Scan for the cell matching the given text and deliver its [X, Y] coordinate at center. 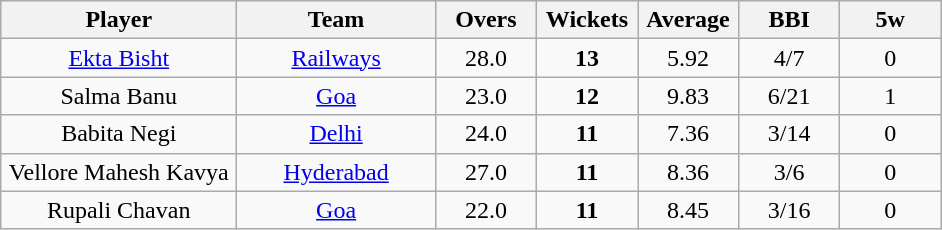
Salma Banu [119, 96]
Ekta Bisht [119, 58]
3/16 [790, 210]
Vellore Mahesh Kavya [119, 172]
BBI [790, 20]
5w [890, 20]
Overs [486, 20]
Hyderabad [336, 172]
6/21 [790, 96]
Delhi [336, 134]
28.0 [486, 58]
Team [336, 20]
24.0 [486, 134]
3/14 [790, 134]
27.0 [486, 172]
3/6 [790, 172]
12 [586, 96]
8.45 [688, 210]
Railways [336, 58]
Wickets [586, 20]
Rupali Chavan [119, 210]
4/7 [790, 58]
7.36 [688, 134]
13 [586, 58]
Player [119, 20]
1 [890, 96]
8.36 [688, 172]
Babita Negi [119, 134]
23.0 [486, 96]
22.0 [486, 210]
9.83 [688, 96]
Average [688, 20]
5.92 [688, 58]
